Pinpoint the cell where the given text exists, returning its [x, y] midpoint coordinate. 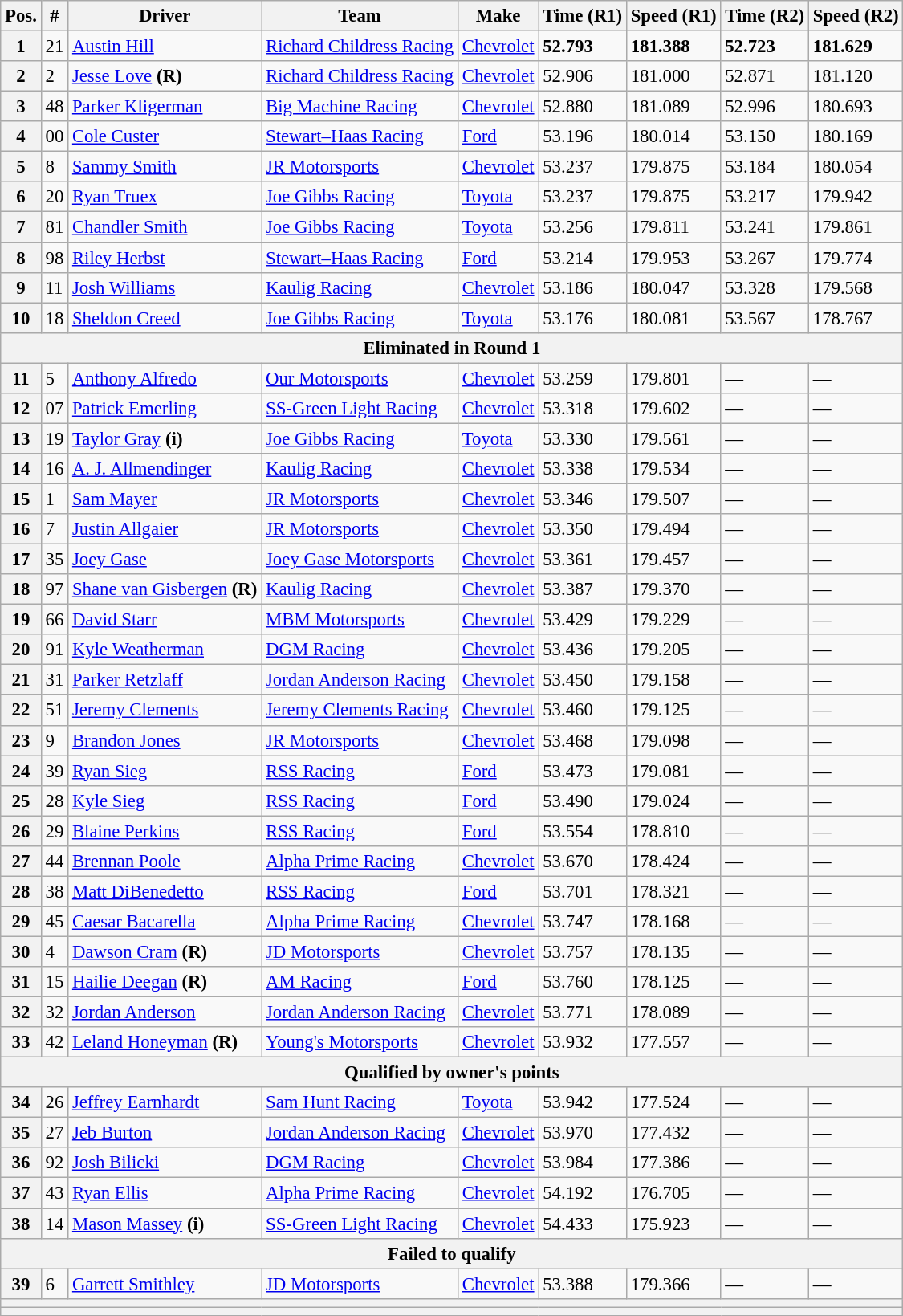
53.436 [583, 650]
52.793 [583, 47]
Justin Allgaier [165, 529]
Garrett Smithley [165, 1284]
179.801 [673, 378]
177.557 [673, 1042]
Brennan Poole [165, 862]
179.507 [673, 499]
3 [21, 107]
179.158 [673, 680]
177.432 [673, 1133]
MBM Motorsports [360, 620]
92 [55, 1163]
Shane van Gisbergen (R) [165, 589]
181.629 [856, 47]
07 [55, 409]
52.871 [765, 76]
Chandler Smith [165, 227]
53.388 [583, 1284]
53.196 [583, 136]
Parker Retzlaff [165, 680]
24 [21, 771]
53.330 [583, 438]
Jeffrey Earnhardt [165, 1102]
53.184 [765, 167]
53.554 [583, 831]
179.457 [673, 560]
53.350 [583, 529]
179.953 [673, 258]
Sam Hunt Racing [360, 1102]
179.098 [673, 740]
33 [21, 1042]
Parker Kligerman [165, 107]
53.468 [583, 740]
178.810 [673, 831]
52.723 [765, 47]
Joey Gase Motorsports [360, 560]
66 [55, 620]
00 [55, 136]
Ryan Sieg [165, 771]
179.811 [673, 227]
179.366 [673, 1284]
36 [21, 1163]
Sheldon Creed [165, 318]
180.693 [856, 107]
Jesse Love (R) [165, 76]
Josh Williams [165, 287]
# [55, 16]
Qualified by owner's points [452, 1073]
Patrick Emerling [165, 409]
54.192 [583, 1193]
Sam Mayer [165, 499]
178.125 [673, 982]
178.767 [856, 318]
179.602 [673, 409]
53.214 [583, 258]
David Starr [165, 620]
179.942 [856, 197]
52.996 [765, 107]
53.450 [583, 680]
Anthony Alfredo [165, 378]
Dawson Cram (R) [165, 951]
179.205 [673, 650]
Time (R2) [765, 16]
179.494 [673, 529]
22 [21, 711]
25 [21, 801]
53.490 [583, 801]
Mason Massey (i) [165, 1224]
53.217 [765, 197]
10 [21, 318]
179.081 [673, 771]
53.771 [583, 1012]
Brandon Jones [165, 740]
Riley Herbst [165, 258]
179.561 [673, 438]
12 [21, 409]
Ryan Truex [165, 197]
180.054 [856, 167]
51 [55, 711]
53.942 [583, 1102]
181.000 [673, 76]
13 [21, 438]
Kyle Weatherman [165, 650]
Leland Honeyman (R) [165, 1042]
Austin Hill [165, 47]
180.014 [673, 136]
181.089 [673, 107]
Big Machine Racing [360, 107]
181.388 [673, 47]
Time (R1) [583, 16]
53.387 [583, 589]
179.861 [856, 227]
Joey Gase [165, 560]
179.568 [856, 287]
42 [55, 1042]
53.747 [583, 922]
52.880 [583, 107]
177.524 [673, 1102]
43 [55, 1193]
179.774 [856, 258]
53.346 [583, 499]
44 [55, 862]
178.424 [673, 862]
53.460 [583, 711]
53.567 [765, 318]
Eliminated in Round 1 [452, 348]
AM Racing [360, 982]
Speed (R1) [673, 16]
Make [498, 16]
53.186 [583, 287]
180.047 [673, 287]
34 [21, 1102]
178.321 [673, 891]
45 [55, 922]
Team [360, 16]
53.670 [583, 862]
Cole Custer [165, 136]
Jeb Burton [165, 1133]
178.089 [673, 1012]
54.433 [583, 1224]
Jeremy Clements [165, 711]
Jeremy Clements Racing [360, 711]
53.429 [583, 620]
175.923 [673, 1224]
23 [21, 740]
176.705 [673, 1193]
53.361 [583, 560]
Josh Bilicki [165, 1163]
179.370 [673, 589]
53.267 [765, 258]
179.125 [673, 711]
180.081 [673, 318]
53.150 [765, 136]
177.386 [673, 1163]
Hailie Deegan (R) [165, 982]
81 [55, 227]
53.701 [583, 891]
53.984 [583, 1163]
30 [21, 951]
Failed to qualify [452, 1253]
53.757 [583, 951]
Speed (R2) [856, 16]
53.259 [583, 378]
53.760 [583, 982]
Sammy Smith [165, 167]
Ryan Ellis [165, 1193]
179.229 [673, 620]
A. J. Allmendinger [165, 469]
Blaine Perkins [165, 831]
178.168 [673, 922]
37 [21, 1193]
53.970 [583, 1133]
53.318 [583, 409]
53.932 [583, 1042]
Jordan Anderson [165, 1012]
53.328 [765, 287]
91 [55, 650]
52.906 [583, 76]
48 [55, 107]
Matt DiBenedetto [165, 891]
53.473 [583, 771]
53.256 [583, 227]
Our Motorsports [360, 378]
97 [55, 589]
98 [55, 258]
Taylor Gray (i) [165, 438]
179.534 [673, 469]
Caesar Bacarella [165, 922]
Kyle Sieg [165, 801]
Young's Motorsports [360, 1042]
179.024 [673, 801]
53.338 [583, 469]
178.135 [673, 951]
53.241 [765, 227]
17 [21, 560]
53.176 [583, 318]
Pos. [21, 16]
180.169 [856, 136]
Driver [165, 16]
181.120 [856, 76]
